Search for the cell housing the specified text and yield its [x, y] center coordinate. 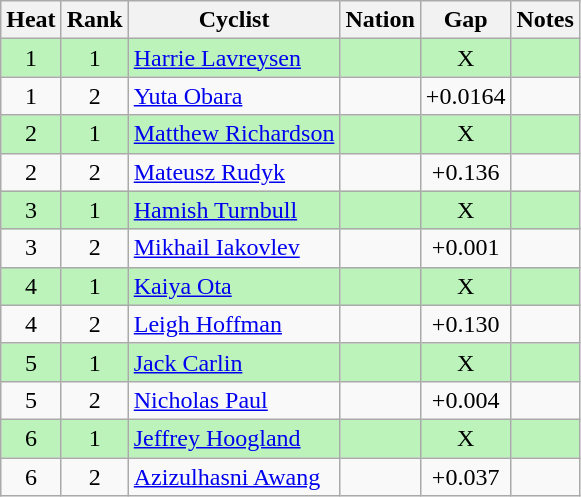
Yuta Obara [234, 96]
Gap [466, 20]
Nicholas Paul [234, 400]
Mateusz Rudyk [234, 172]
Azizulhasni Awang [234, 477]
+0.037 [466, 477]
+0.0164 [466, 96]
Notes [545, 20]
Leigh Hoffman [234, 324]
Nation [380, 20]
+0.004 [466, 400]
Hamish Turnbull [234, 210]
Jack Carlin [234, 362]
Mikhail Iakovlev [234, 248]
+0.136 [466, 172]
Heat [31, 20]
+0.001 [466, 248]
Cyclist [234, 20]
+0.130 [466, 324]
Jeffrey Hoogland [234, 438]
Rank [94, 20]
Harrie Lavreysen [234, 58]
Kaiya Ota [234, 286]
Matthew Richardson [234, 134]
